Provide the [X, Y] coordinate of the cell's center where the given text is located.  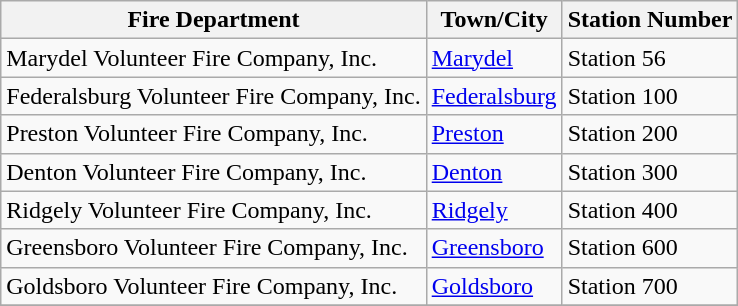
Ridgely Volunteer Fire Company, Inc. [214, 210]
Station Number [650, 20]
Preston Volunteer Fire Company, Inc. [214, 134]
Marydel [494, 58]
Federalsburg [494, 96]
Station 700 [650, 286]
Station 400 [650, 210]
Station 200 [650, 134]
Preston [494, 134]
Greensboro Volunteer Fire Company, Inc. [214, 248]
Goldsboro Volunteer Fire Company, Inc. [214, 286]
Fire Department [214, 20]
Greensboro [494, 248]
Station 56 [650, 58]
Station 100 [650, 96]
Station 300 [650, 172]
Federalsburg Volunteer Fire Company, Inc. [214, 96]
Marydel Volunteer Fire Company, Inc. [214, 58]
Station 600 [650, 248]
Denton Volunteer Fire Company, Inc. [214, 172]
Town/City [494, 20]
Denton [494, 172]
Goldsboro [494, 286]
Ridgely [494, 210]
